Return [x, y] of the center of cell containing provided text 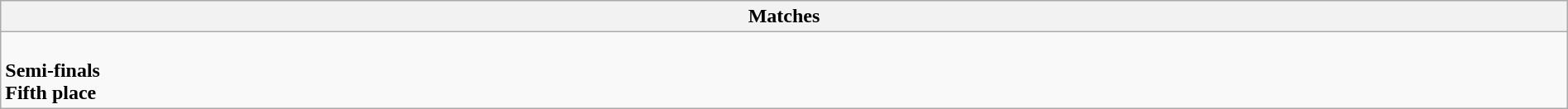
Semi-finals Fifth place [784, 70]
Matches [784, 17]
